Scan for the cell matching the given text and deliver its (x, y) coordinate at center. 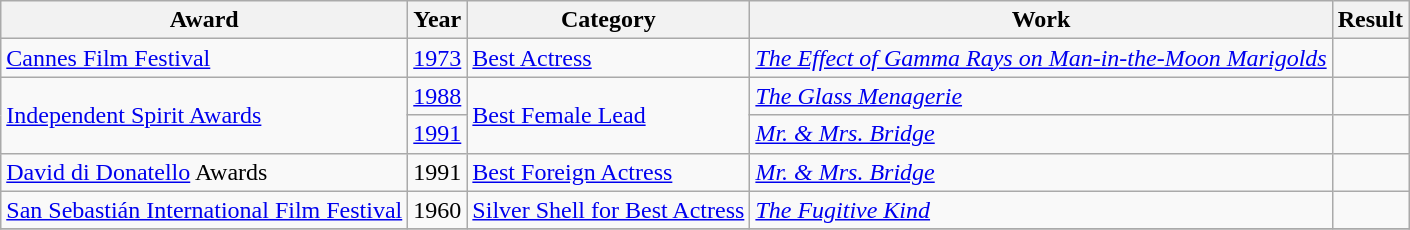
Award (204, 20)
1988 (438, 96)
Best Female Lead (608, 115)
San Sebastián International Film Festival (204, 210)
The Fugitive Kind (1041, 210)
Category (608, 20)
Independent Spirit Awards (204, 115)
Year (438, 20)
Result (1370, 20)
The Effect of Gamma Rays on Man-in-the-Moon Marigolds (1041, 58)
1960 (438, 210)
Work (1041, 20)
Silver Shell for Best Actress (608, 210)
1973 (438, 58)
David di Donatello Awards (204, 172)
The Glass Menagerie (1041, 96)
Best Foreign Actress (608, 172)
Cannes Film Festival (204, 58)
Best Actress (608, 58)
